Identify which cell holds the provided text, then report its (X, Y) central coordinate. 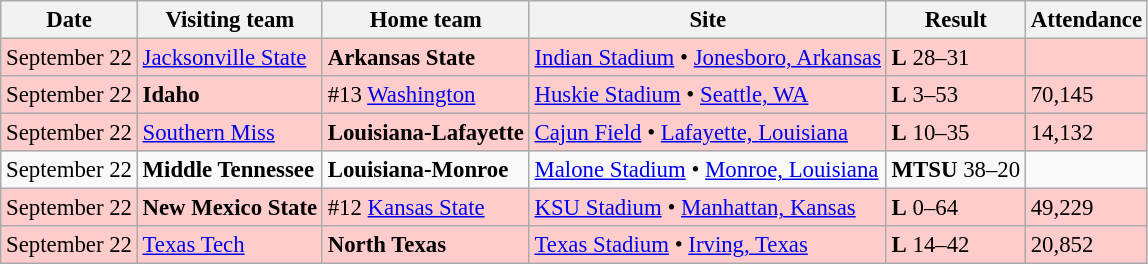
Southern Miss (230, 133)
Date (69, 20)
Louisiana-Lafayette (426, 133)
#13 Washington (426, 95)
Middle Tennessee (230, 170)
L 28–31 (956, 58)
Indian Stadium • Jonesboro, Arkansas (708, 58)
Site (708, 20)
Idaho (230, 95)
20,852 (1086, 245)
Huskie Stadium • Seattle, WA (708, 95)
Attendance (1086, 20)
Jacksonville State (230, 58)
Home team (426, 20)
Cajun Field • Lafayette, Louisiana (708, 133)
14,132 (1086, 133)
49,229 (1086, 208)
Texas Stadium • Irving, Texas (708, 245)
Visiting team (230, 20)
L 3–53 (956, 95)
Arkansas State (426, 58)
North Texas (426, 245)
Louisiana-Monroe (426, 170)
L 10–35 (956, 133)
MTSU 38–20 (956, 170)
Result (956, 20)
New Mexico State (230, 208)
L 14–42 (956, 245)
L 0–64 (956, 208)
#12 Kansas State (426, 208)
Malone Stadium • Monroe, Louisiana (708, 170)
Texas Tech (230, 245)
KSU Stadium • Manhattan, Kansas (708, 208)
70,145 (1086, 95)
